Return (X, Y) of the center of cell containing provided text 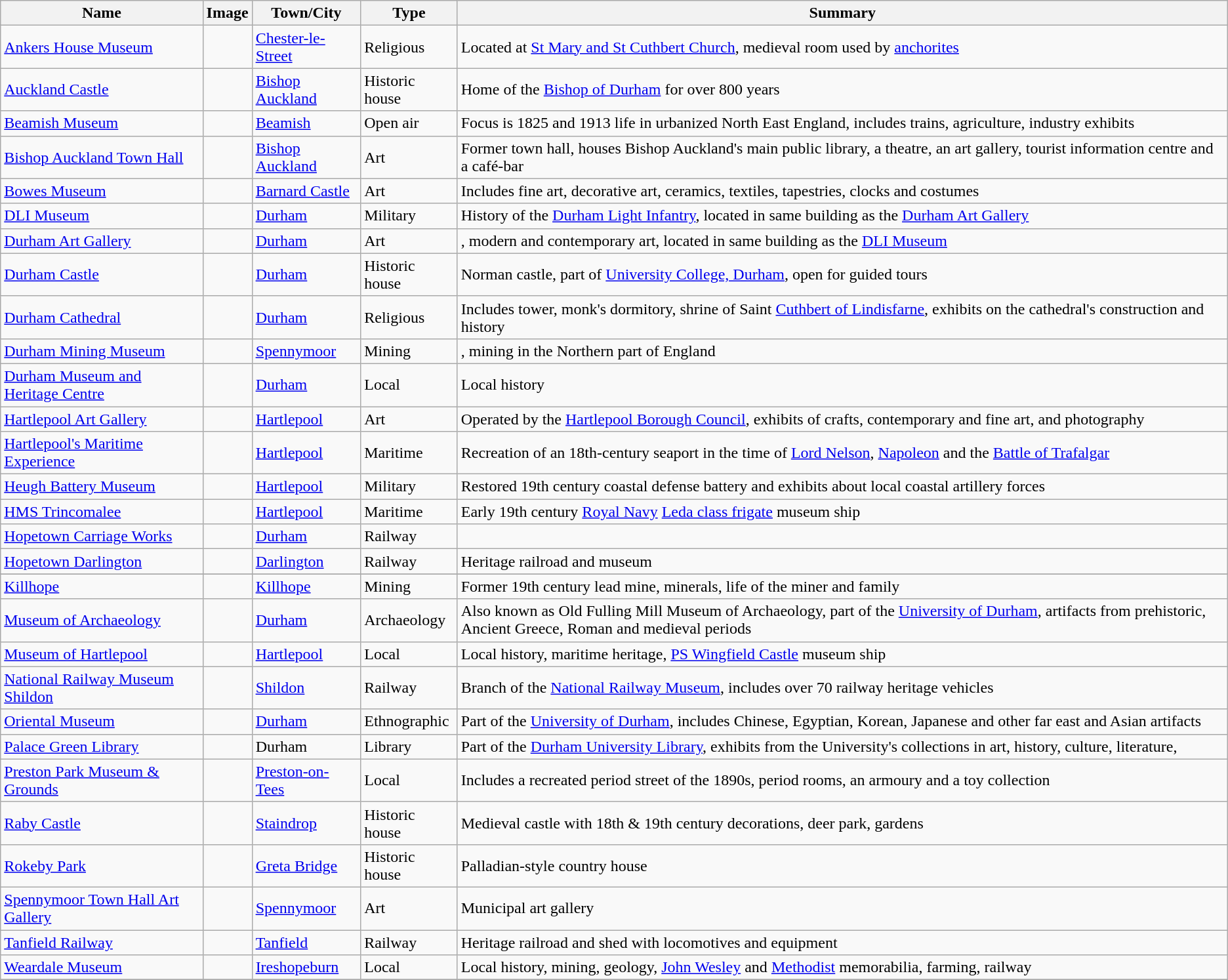
, mining in the Northern part of England (842, 351)
DLI Museum (102, 216)
Heritage railroad and museum (842, 561)
Library (409, 746)
Part of the Durham University Library, exhibits from the University's collections in art, history, culture, literature, (842, 746)
Restored 19th century coastal defense battery and exhibits about local coastal artillery forces (842, 487)
Durham Mining Museum (102, 351)
Includes tower, monk's dormitory, shrine of Saint Cuthbert of Lindisfarne, exhibits on the cathedral's construction and history (842, 317)
Bowes Museum (102, 191)
Former town hall, houses Bishop Auckland's main public library, a theatre, an art gallery, tourist information centre and a café-bar (842, 157)
Medieval castle with 18th & 19th century decorations, deer park, gardens (842, 823)
Durham Art Gallery (102, 241)
Rokeby Park (102, 866)
Durham Museum and Heritage Centre (102, 384)
Hartlepool Art Gallery (102, 419)
Greta Bridge (306, 866)
Operated by the Hartlepool Borough Council, exhibits of crafts, contemporary and fine art, and photography (842, 419)
Oriental Museum (102, 722)
Palladian-style country house (842, 866)
Weardale Museum (102, 968)
Bishop Auckland Town Hall (102, 157)
Raby Castle (102, 823)
National Railway Museum Shildon (102, 687)
Located at St Mary and St Cuthbert Church, medieval room used by anchorites (842, 47)
Local history, maritime heritage, PS Wingfield Castle museum ship (842, 654)
Includes a recreated period street of the 1890s, period rooms, an armoury and a toy collection (842, 781)
Tanfield Railway (102, 943)
Durham Castle (102, 274)
Archaeology (409, 621)
Hopetown Darlington (102, 561)
Preston Park Museum & Grounds (102, 781)
Municipal art gallery (842, 908)
Palace Green Library (102, 746)
Auckland Castle (102, 89)
Museum of Hartlepool (102, 654)
Town/City (306, 13)
Norman castle, part of University College, Durham, open for guided tours (842, 274)
Summary (842, 13)
Beamish (306, 123)
Shildon (306, 687)
Heugh Battery Museum (102, 487)
Hopetown Carriage Works (102, 537)
Local history, mining, geology, John Wesley and Methodist memorabilia, farming, railway (842, 968)
Darlington (306, 561)
Early 19th century Royal Navy Leda class frigate museum ship (842, 512)
History of the Durham Light Infantry, located in same building as the Durham Art Gallery (842, 216)
Ethnographic (409, 722)
Spennymoor Town Hall Art Gallery (102, 908)
Branch of the National Railway Museum, includes over 70 railway heritage vehicles (842, 687)
Home of the Bishop of Durham for over 800 years (842, 89)
Part of the University of Durham, includes Chinese, Egyptian, Korean, Japanese and other far east and Asian artifacts (842, 722)
Beamish Museum (102, 123)
Former 19th century lead mine, minerals, life of the miner and family (842, 586)
Heritage railroad and shed with locomotives and equipment (842, 943)
Focus is 1825 and 1913 life in urbanized North East England, includes trains, agriculture, industry exhibits (842, 123)
Barnard Castle (306, 191)
Type (409, 13)
HMS Trincomalee (102, 512)
Ireshopeburn (306, 968)
Image (227, 13)
Durham Cathedral (102, 317)
Chester-le-Street (306, 47)
Museum of Archaeology (102, 621)
Recreation of an 18th-century seaport in the time of Lord Nelson, Napoleon and the Battle of Trafalgar (842, 453)
Preston-on-Tees (306, 781)
, modern and contemporary art, located in same building as the DLI Museum (842, 241)
Includes fine art, decorative art, ceramics, textiles, tapestries, clocks and costumes (842, 191)
Hartlepool's Maritime Experience (102, 453)
Local history (842, 384)
Ankers House Museum (102, 47)
Tanfield (306, 943)
Open air (409, 123)
Staindrop (306, 823)
Name (102, 13)
